Output the [X, Y] coordinate of the center of the cell containing the given text.  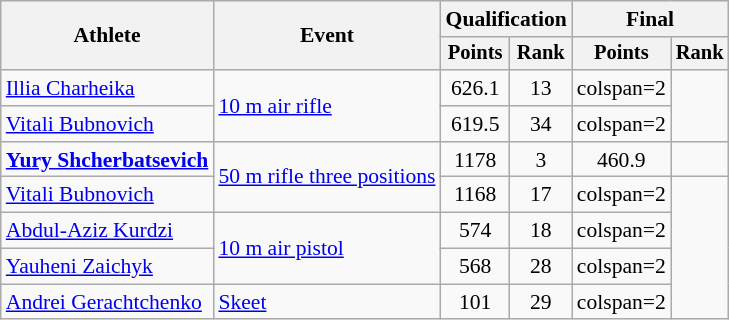
568 [476, 267]
Yauheni Zaichyk [108, 267]
18 [541, 231]
3 [541, 160]
574 [476, 231]
50 m rifle three positions [326, 178]
10 m air rifle [326, 106]
Qualification [506, 19]
Andrei Gerachtchenko [108, 302]
13 [541, 88]
1168 [476, 195]
619.5 [476, 124]
460.9 [622, 160]
17 [541, 195]
Final [650, 19]
10 m air pistol [326, 248]
Athlete [108, 36]
29 [541, 302]
34 [541, 124]
101 [476, 302]
Skeet [326, 302]
626.1 [476, 88]
1178 [476, 160]
28 [541, 267]
Abdul-Aziz Kurdzi [108, 231]
Yury Shcherbatsevich [108, 160]
Event [326, 36]
Illia Charheika [108, 88]
